Locate the cell with the specified text and output its [x, y] center coordinate. 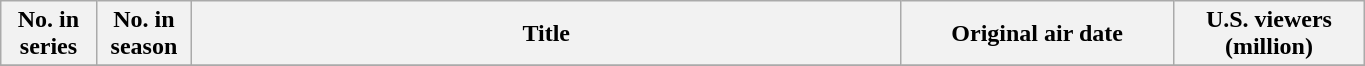
Title [546, 34]
No. inseries [48, 34]
Original air date [1038, 34]
No. inseason [144, 34]
U.S. viewers(million) [1268, 34]
